From the cell containing the given text, extract its center point as (x, y) coordinate. 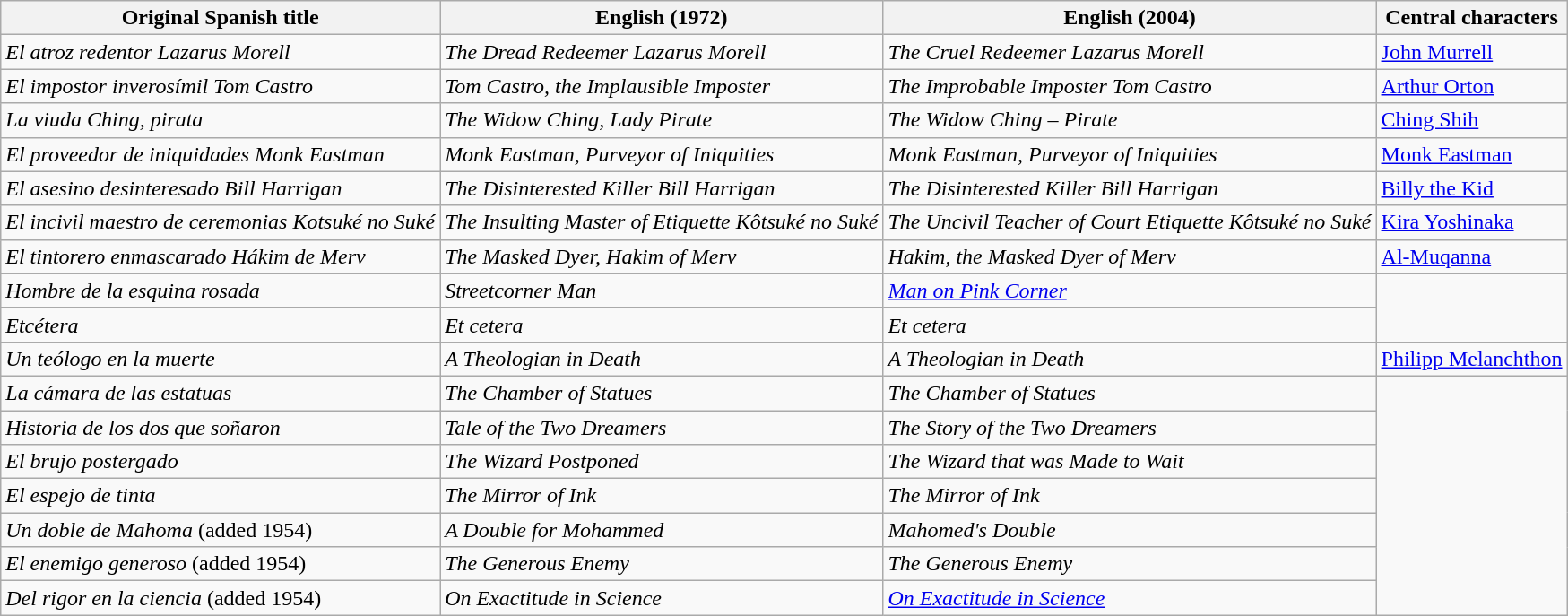
Mahomed's Double (1130, 530)
El tintorero enmascarado Hákim de Merv (221, 256)
Hombre de la esquina rosada (221, 291)
Billy the Kid (1472, 188)
The Masked Dyer, Hakim of Merv (662, 256)
Kira Yoshinaka (1472, 222)
El brujo postergado (221, 462)
Arthur Orton (1472, 86)
The Cruel Redeemer Lazarus Morell (1130, 52)
El incivil maestro de ceremonias Kotsuké no Suké (221, 222)
Un teólogo en la muerte (221, 359)
Etcétera (221, 325)
Central characters (1472, 18)
Philipp Melanchthon (1472, 359)
Historia de los dos que soñaron (221, 428)
A Double for Mohammed (662, 530)
The Dread Redeemer Lazarus Morell (662, 52)
Tom Castro, the Implausible Imposter (662, 86)
El atroz redentor Lazarus Morell (221, 52)
Streetcorner Man (662, 291)
El enemigo generoso (added 1954) (221, 564)
Man on Pink Corner (1130, 291)
Ching Shih (1472, 120)
El impostor inverosímil Tom Castro (221, 86)
Hakim, the Masked Dyer of Merv (1130, 256)
The Wizard Postponed (662, 462)
The Widow Ching, Lady Pirate (662, 120)
The Wizard that was Made to Wait (1130, 462)
El espejo de tinta (221, 496)
El proveedor de iniquidades Monk Eastman (221, 154)
English (1972) (662, 18)
The Story of the Two Dreamers (1130, 428)
English (2004) (1130, 18)
Monk Eastman (1472, 154)
La viuda Ching, pirata (221, 120)
The Insulting Master of Etiquette Kôtsuké no Suké (662, 222)
Original Spanish title (221, 18)
The Uncivil Teacher of Court Etiquette Kôtsuké no Suké (1130, 222)
El asesino desinteresado Bill Harrigan (221, 188)
Tale of the Two Dreamers (662, 428)
Un doble de Mahoma (added 1954) (221, 530)
Del rigor en la ciencia (added 1954) (221, 598)
The Widow Ching – Pirate (1130, 120)
Al-Muqanna (1472, 256)
John Murrell (1472, 52)
The Improbable Imposter Tom Castro (1130, 86)
La cámara de las estatuas (221, 393)
